Provide the (x, y) coordinate of the cell's center where the given text is located.  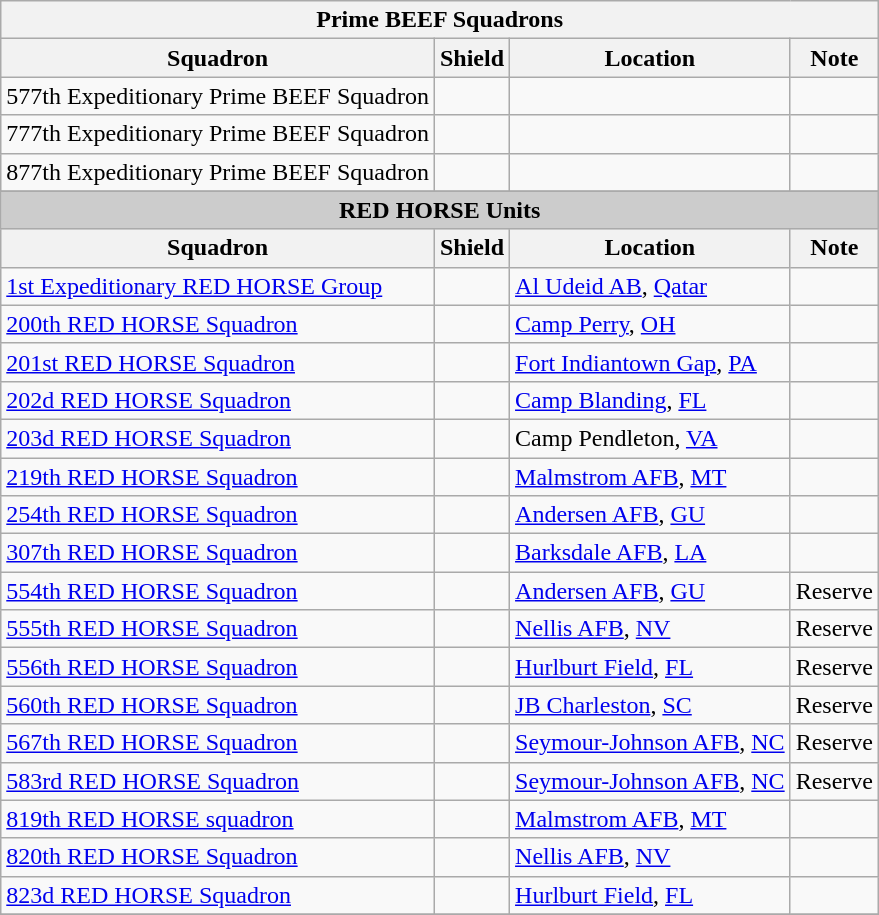
560th RED HORSE Squadron (218, 705)
202d RED HORSE Squadron (218, 400)
219th RED HORSE Squadron (218, 477)
577th Expeditionary Prime BEEF Squadron (218, 96)
556th RED HORSE Squadron (218, 667)
567th RED HORSE Squadron (218, 743)
819th RED HORSE squadron (218, 819)
254th RED HORSE Squadron (218, 515)
583rd RED HORSE Squadron (218, 781)
820th RED HORSE Squadron (218, 857)
1st Expeditionary RED HORSE Group (218, 286)
Al Udeid AB, Qatar (650, 286)
Prime BEEF Squadrons (440, 20)
554th RED HORSE Squadron (218, 591)
RED HORSE Units (440, 210)
201st RED HORSE Squadron (218, 362)
Camp Pendleton, VA (650, 438)
Camp Perry, OH (650, 324)
203d RED HORSE Squadron (218, 438)
877th Expeditionary Prime BEEF Squadron (218, 172)
200th RED HORSE Squadron (218, 324)
555th RED HORSE Squadron (218, 629)
Camp Blanding, FL (650, 400)
Barksdale AFB, LA (650, 553)
307th RED HORSE Squadron (218, 553)
777th Expeditionary Prime BEEF Squadron (218, 134)
JB Charleston, SC (650, 705)
Fort Indiantown Gap, PA (650, 362)
823d RED HORSE Squadron (218, 895)
